Return (X, Y) of the center of cell containing provided text 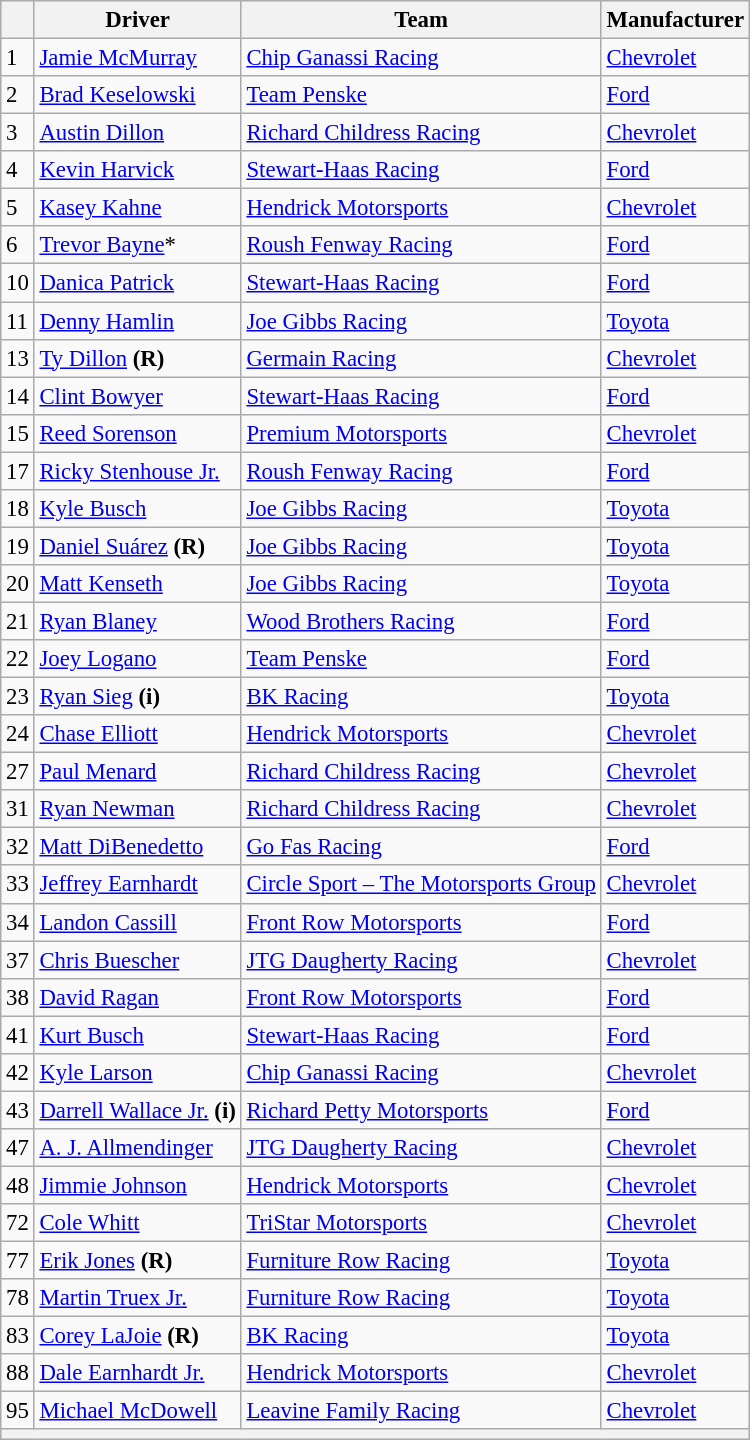
11 (18, 321)
13 (18, 358)
Richard Petty Motorsports (421, 1110)
95 (18, 1411)
18 (18, 509)
David Ragan (138, 997)
Danica Patrick (138, 283)
38 (18, 997)
20 (18, 584)
Erik Jones (R) (138, 1261)
4 (18, 170)
Kevin Harvick (138, 170)
Dale Earnhardt Jr. (138, 1373)
Austin Dillon (138, 133)
15 (18, 433)
43 (18, 1110)
Jeffrey Earnhardt (138, 885)
Team (421, 20)
37 (18, 960)
Ricky Stenhouse Jr. (138, 471)
Trevor Bayne* (138, 245)
48 (18, 1185)
Manufacturer (675, 20)
Clint Bowyer (138, 396)
83 (18, 1336)
Brad Keselowski (138, 95)
Denny Hamlin (138, 321)
Circle Sport – The Motorsports Group (421, 885)
Jamie McMurray (138, 58)
22 (18, 659)
Ryan Blaney (138, 621)
Matt Kenseth (138, 584)
21 (18, 621)
Driver (138, 20)
Corey LaJoie (R) (138, 1336)
Matt DiBenedetto (138, 847)
Kasey Kahne (138, 208)
Ryan Sieg (i) (138, 697)
1 (18, 58)
34 (18, 922)
Jimmie Johnson (138, 1185)
47 (18, 1148)
Wood Brothers Racing (421, 621)
23 (18, 697)
Darrell Wallace Jr. (i) (138, 1110)
Landon Cassill (138, 922)
Kurt Busch (138, 1035)
19 (18, 546)
Chris Buescher (138, 960)
Germain Racing (421, 358)
10 (18, 283)
Daniel Suárez (R) (138, 546)
Kyle Busch (138, 509)
6 (18, 245)
Paul Menard (138, 772)
Joey Logano (138, 659)
72 (18, 1223)
17 (18, 471)
Chase Elliott (138, 734)
42 (18, 1073)
27 (18, 772)
31 (18, 809)
Cole Whitt (138, 1223)
77 (18, 1261)
88 (18, 1373)
14 (18, 396)
Kyle Larson (138, 1073)
41 (18, 1035)
Leavine Family Racing (421, 1411)
2 (18, 95)
24 (18, 734)
Go Fas Racing (421, 847)
Martin Truex Jr. (138, 1298)
3 (18, 133)
32 (18, 847)
Ty Dillon (R) (138, 358)
Reed Sorenson (138, 433)
33 (18, 885)
Michael McDowell (138, 1411)
TriStar Motorsports (421, 1223)
5 (18, 208)
Ryan Newman (138, 809)
78 (18, 1298)
A. J. Allmendinger (138, 1148)
Premium Motorsports (421, 433)
